Determine the (X, Y) coordinate at the center of the cell enclosing the given text.  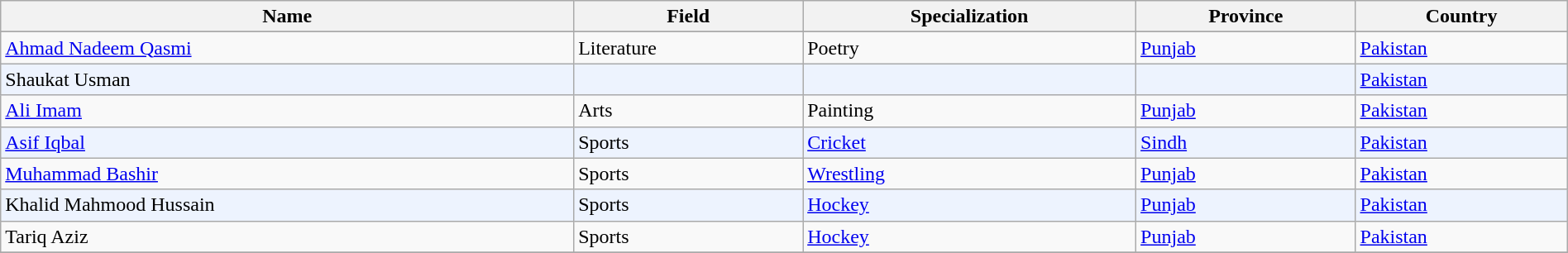
Arts (688, 111)
Province (1245, 17)
Tariq Aziz (288, 236)
Wrestling (969, 174)
Country (1461, 17)
Shaukat Usman (288, 79)
Literature (688, 48)
Khalid Mahmood Hussain (288, 205)
Specialization (969, 17)
Painting (969, 111)
Field (688, 17)
Poetry (969, 48)
Muhammad Bashir (288, 174)
Name (288, 17)
Cricket (969, 142)
Ahmad Nadeem Qasmi (288, 48)
Asif Iqbal (288, 142)
Ali Imam (288, 111)
Sindh (1245, 142)
